Identify which cell holds the provided text, then report its [X, Y] central coordinate. 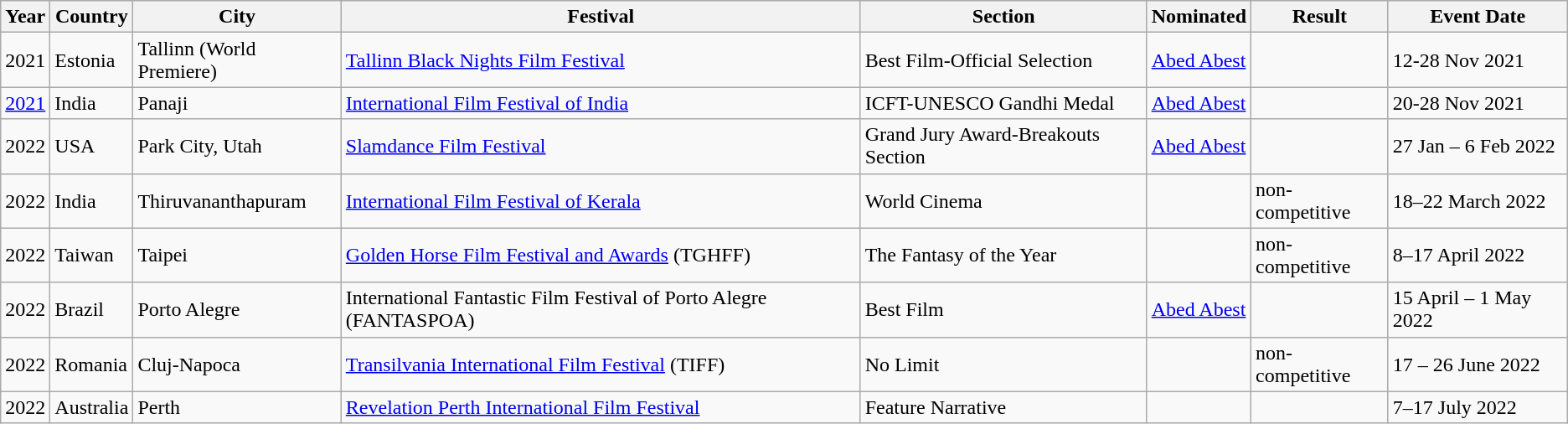
Transilvania International Film Festival (TIFF) [601, 364]
Park City, Utah [237, 146]
20-28 Nov 2021 [1478, 103]
No Limit [1003, 364]
Taipei [237, 255]
International Film Festival of Kerala [601, 201]
Romania [92, 364]
Section [1003, 17]
Slamdance Film Festival [601, 146]
Taiwan [92, 255]
ICFT-UNESCO Gandhi Medal [1003, 103]
Golden Horse Film Festival and Awards (TGHFF) [601, 255]
Festival [601, 17]
Event Date [1478, 17]
International Fantastic Film Festival of Porto Alegre (FANTASPOA) [601, 310]
Porto Alegre [237, 310]
Brazil [92, 310]
15 April – 1 May 2022 [1478, 310]
Perth [237, 407]
International Film Festival of India [601, 103]
17 – 26 June 2022 [1478, 364]
Feature Narrative [1003, 407]
Best Film-Official Selection [1003, 60]
USA [92, 146]
27 Jan – 6 Feb 2022 [1478, 146]
Tallinn Black Nights Film Festival [601, 60]
World Cinema [1003, 201]
7–17 July 2022 [1478, 407]
Australia [92, 407]
12-28 Nov 2021 [1478, 60]
18–22 March 2022 [1478, 201]
Year [25, 17]
Thiruvananthapuram [237, 201]
Panaji [237, 103]
Best Film [1003, 310]
Estonia [92, 60]
Grand Jury Award-Breakouts Section [1003, 146]
Cluj-Napoca [237, 364]
Tallinn (World Premiere) [237, 60]
City [237, 17]
8–17 April 2022 [1478, 255]
Country [92, 17]
Revelation Perth International Film Festival [601, 407]
Nominated [1199, 17]
The Fantasy of the Year [1003, 255]
Result [1320, 17]
